Pinpoint the cell where the given text exists, returning its [X, Y] midpoint coordinate. 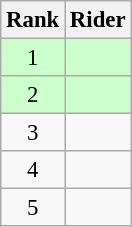
3 [33, 133]
1 [33, 58]
5 [33, 208]
Rider [98, 20]
2 [33, 95]
Rank [33, 20]
4 [33, 170]
